Extract the (x, y) coordinate from the center of the cell holding the provided text.  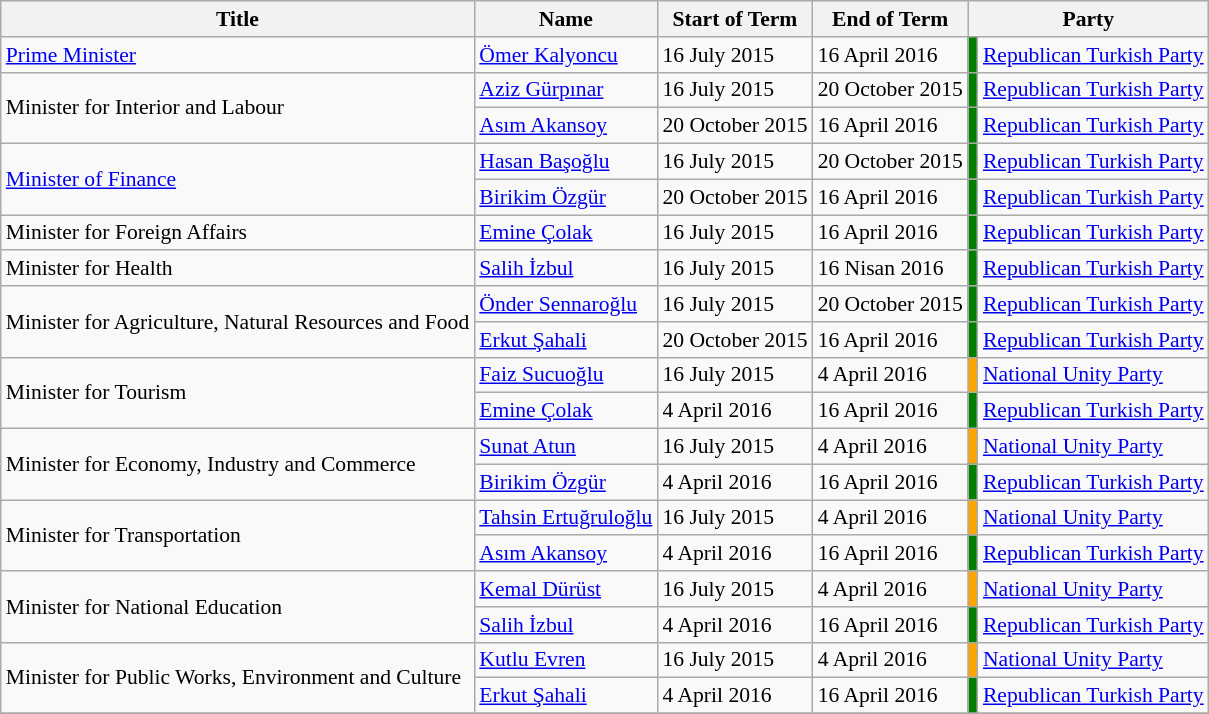
Hasan Başoğlu (566, 162)
Minister for Agriculture, Natural Resources and Food (238, 322)
Prime Minister (238, 55)
Kutlu Evren (566, 660)
End of Term (890, 19)
Tahsin Ertuğruloğlu (566, 518)
Minister of Finance (238, 180)
Kemal Dürüst (566, 589)
16 Nisan 2016 (890, 269)
Minister for Foreign Affairs (238, 233)
Minister for Tourism (238, 392)
Minister for Public Works, Environment and Culture (238, 678)
Minister for Interior and Labour (238, 108)
Start of Term (734, 19)
Minister for Health (238, 269)
Minister for Economy, Industry and Commerce (238, 464)
Faiz Sucuoğlu (566, 375)
Party (1088, 19)
Sunat Atun (566, 447)
Minister for Transportation (238, 536)
Minister for National Education (238, 606)
Ömer Kalyoncu (566, 55)
Name (566, 19)
Önder Sennaroğlu (566, 304)
Title (238, 19)
Aziz Gürpınar (566, 90)
